For the text-containing cell, return its midpoint in [x, y] coordinate format. 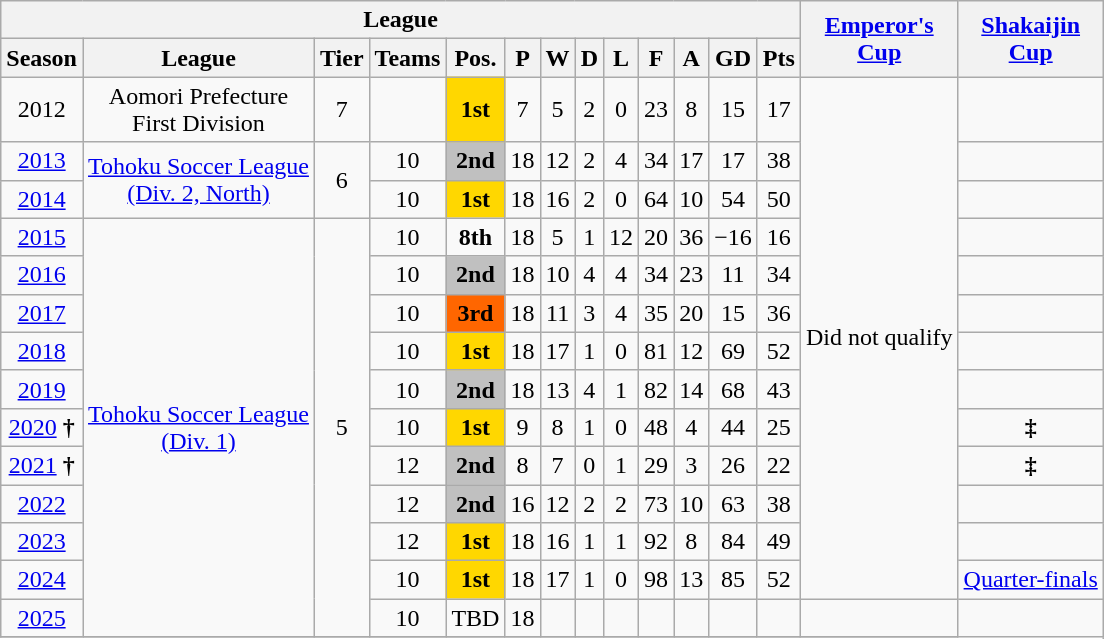
29 [656, 465]
Tohoku Soccer League(Div. 2, North) [198, 180]
44 [734, 427]
2015 [42, 237]
2016 [42, 275]
Emperor'sCup [879, 39]
2023 [42, 542]
Shakaijin Cup [1030, 39]
8th [476, 237]
2014 [42, 199]
2012 [42, 110]
Aomori PrefectureFirst Division [198, 110]
84 [734, 542]
2019 [42, 389]
50 [778, 199]
TBD [476, 618]
48 [656, 427]
3rd [476, 313]
43 [778, 389]
F [656, 58]
6 [342, 180]
2025 [42, 618]
Season [42, 58]
2022 [42, 503]
54 [734, 199]
Teams [408, 58]
2020 † [42, 427]
−16 [734, 237]
85 [734, 580]
Quarter-finals [1030, 580]
73 [656, 503]
2024 [42, 580]
81 [656, 351]
98 [656, 580]
A [692, 58]
Pos. [476, 58]
26 [734, 465]
49 [778, 542]
22 [778, 465]
92 [656, 542]
P [522, 58]
L [622, 58]
64 [656, 199]
Pts [778, 58]
2017 [42, 313]
W [558, 58]
9 [522, 427]
Tohoku Soccer League(Div. 1) [198, 428]
Tier [342, 58]
D [589, 58]
68 [734, 389]
35 [656, 313]
Did not qualify [879, 338]
69 [734, 351]
2018 [42, 351]
2021 † [42, 465]
63 [734, 503]
14 [692, 389]
82 [656, 389]
25 [778, 427]
GD [734, 58]
2013 [42, 161]
